Extract the (x, y) coordinate from the center of the cell holding the provided text.  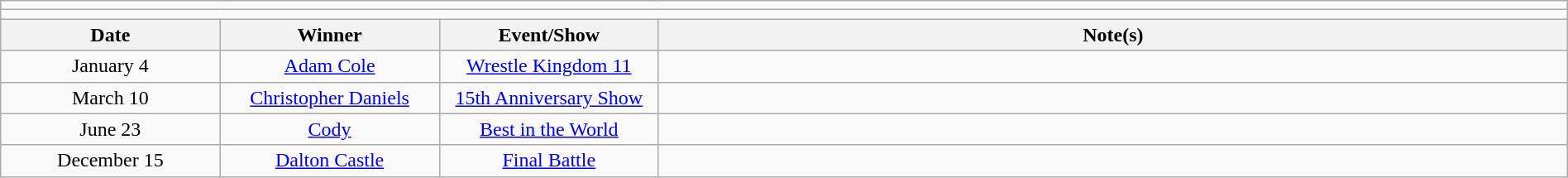
Event/Show (549, 35)
Christopher Daniels (329, 98)
Dalton Castle (329, 161)
March 10 (111, 98)
December 15 (111, 161)
Date (111, 35)
Final Battle (549, 161)
January 4 (111, 66)
Note(s) (1113, 35)
Cody (329, 129)
June 23 (111, 129)
Best in the World (549, 129)
Wrestle Kingdom 11 (549, 66)
Winner (329, 35)
15th Anniversary Show (549, 98)
Adam Cole (329, 66)
